Return the (X, Y) coordinate for the center point of the cell that contains the specified text.  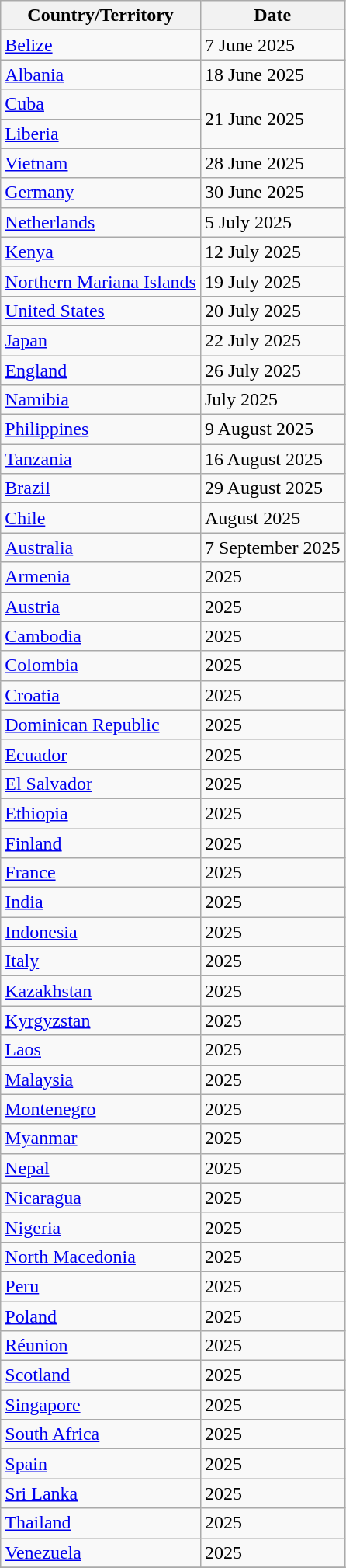
Cambodia (101, 636)
Ecuador (101, 754)
12 July 2025 (272, 252)
Tanzania (101, 459)
Nepal (101, 1168)
Kenya (101, 252)
Austria (101, 607)
20 July 2025 (272, 311)
Nigeria (101, 1227)
Montenegro (101, 1109)
South Africa (101, 1434)
Scotland (101, 1375)
Date (272, 16)
Armenia (101, 577)
9 August 2025 (272, 429)
Finland (101, 843)
Country/Territory (101, 16)
July 2025 (272, 400)
29 August 2025 (272, 488)
Kyrgyzstan (101, 1020)
Dominican Republic (101, 725)
30 June 2025 (272, 193)
Peru (101, 1286)
21 June 2025 (272, 119)
Spain (101, 1464)
Albania (101, 75)
Venezuela (101, 1552)
Sri Lanka (101, 1493)
Vietnam (101, 163)
August 2025 (272, 518)
26 July 2025 (272, 370)
Colombia (101, 666)
7 June 2025 (272, 45)
Australia (101, 548)
19 July 2025 (272, 281)
Namibia (101, 400)
Ethiopia (101, 813)
22 July 2025 (272, 340)
Brazil (101, 488)
Northern Mariana Islands (101, 281)
Cuba (101, 104)
Thailand (101, 1523)
Germany (101, 193)
Kazakhstan (101, 991)
Laos (101, 1050)
Netherlands (101, 222)
Malaysia (101, 1080)
England (101, 370)
16 August 2025 (272, 459)
Nicaragua (101, 1198)
Poland (101, 1316)
7 September 2025 (272, 548)
North Macedonia (101, 1257)
El Salvador (101, 784)
France (101, 873)
Philippines (101, 429)
Myanmar (101, 1139)
5 July 2025 (272, 222)
Liberia (101, 134)
Croatia (101, 695)
18 June 2025 (272, 75)
India (101, 902)
Singapore (101, 1405)
Réunion (101, 1346)
Japan (101, 340)
Indonesia (101, 932)
Chile (101, 518)
United States (101, 311)
Belize (101, 45)
Italy (101, 961)
28 June 2025 (272, 163)
